Return the [X, Y] coordinate for the center point of the cell that contains the specified text.  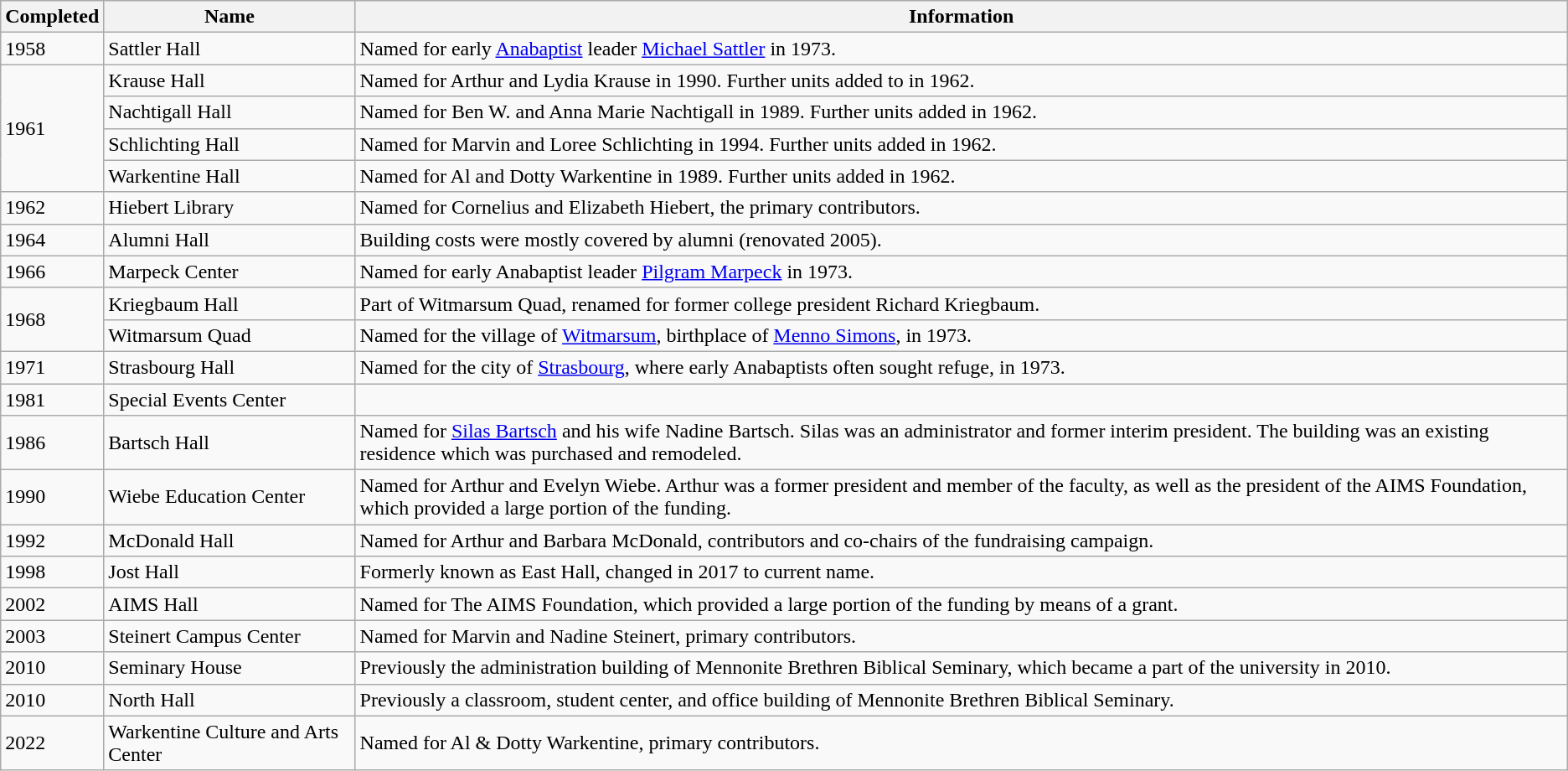
Special Events Center [230, 400]
Named for the city of Strasbourg, where early Anabaptists often sought refuge, in 1973. [962, 367]
Formerly known as East Hall, changed in 2017 to current name. [962, 572]
1981 [52, 400]
Wiebe Education Center [230, 498]
Information [962, 17]
Building costs were mostly covered by alumni (renovated 2005). [962, 240]
Named for Arthur and Barbara McDonald, contributors and co-chairs of the fundraising campaign. [962, 541]
Name [230, 17]
Completed [52, 17]
Named for Ben W. and Anna Marie Nachtigall in 1989. Further units added in 1962. [962, 112]
Named for early Anabaptist leader Pilgram Marpeck in 1973. [962, 272]
AIMS Hall [230, 604]
1961 [52, 128]
Named for The AIMS Foundation, which provided a large portion of the funding by means of a grant. [962, 604]
2022 [52, 743]
2003 [52, 636]
Named for Marvin and Nadine Steinert, primary contributors. [962, 636]
Named for Al & Dotty Warkentine, primary contributors. [962, 743]
Part of Witmarsum Quad, renamed for former college president Richard Kriegbaum. [962, 303]
1990 [52, 498]
Nachtigall Hall [230, 112]
Witmarsum Quad [230, 335]
Sattler Hall [230, 49]
Bartsch Hall [230, 442]
1986 [52, 442]
Schlichting Hall [230, 144]
Previously a classroom, student center, and office building of Mennonite Brethren Biblical Seminary. [962, 700]
McDonald Hall [230, 541]
Jost Hall [230, 572]
Named for Al and Dotty Warkentine in 1989. Further units added in 1962. [962, 176]
Previously the administration building of Mennonite Brethren Biblical Seminary, which became a part of the university in 2010. [962, 668]
Seminary House [230, 668]
North Hall [230, 700]
Named for Cornelius and Elizabeth Hiebert, the primary contributors. [962, 208]
1971 [52, 367]
Named for Marvin and Loree Schlichting in 1994. Further units added in 1962. [962, 144]
Warkentine Culture and Arts Center [230, 743]
Steinert Campus Center [230, 636]
Krause Hall [230, 80]
Kriegbaum Hall [230, 303]
1966 [52, 272]
Hiebert Library [230, 208]
Named for early Anabaptist leader Michael Sattler in 1973. [962, 49]
Marpeck Center [230, 272]
Named for the village of Witmarsum, birthplace of Menno Simons, in 1973. [962, 335]
Warkentine Hall [230, 176]
2002 [52, 604]
Strasbourg Hall [230, 367]
Alumni Hall [230, 240]
Named for Arthur and Lydia Krause in 1990. Further units added to in 1962. [962, 80]
1968 [52, 319]
1962 [52, 208]
1992 [52, 541]
1964 [52, 240]
1958 [52, 49]
1998 [52, 572]
